For the text-containing cell, return its midpoint in [X, Y] coordinate format. 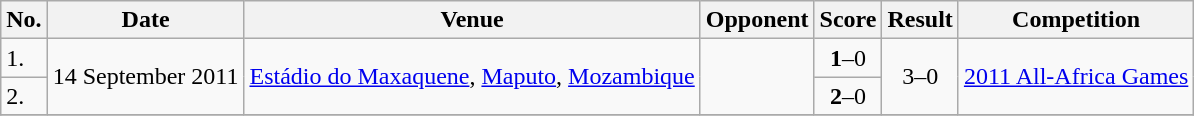
Score [848, 20]
No. [24, 20]
2011 All-Africa Games [1076, 77]
Estádio do Maxaquene, Maputo, Mozambique [472, 77]
2. [24, 96]
Competition [1076, 20]
Date [146, 20]
1. [24, 58]
Opponent [757, 20]
2–0 [848, 96]
1–0 [848, 58]
14 September 2011 [146, 77]
Result [920, 20]
3–0 [920, 77]
Venue [472, 20]
